Pinpoint the cell where the given text exists, returning its (x, y) midpoint coordinate. 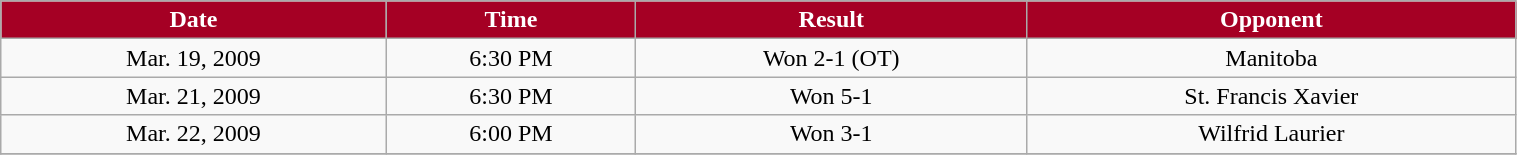
Result (832, 20)
Manitoba (1272, 58)
St. Francis Xavier (1272, 96)
Wilfrid Laurier (1272, 134)
Mar. 22, 2009 (194, 134)
6:00 PM (511, 134)
Won 3-1 (832, 134)
Date (194, 20)
Time (511, 20)
Mar. 19, 2009 (194, 58)
Opponent (1272, 20)
Won 2-1 (OT) (832, 58)
Mar. 21, 2009 (194, 96)
Won 5-1 (832, 96)
